Search for the cell housing the specified text and yield its (X, Y) center coordinate. 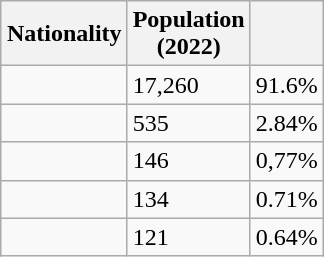
0.71% (286, 199)
Nationality (64, 34)
134 (188, 199)
0,77% (286, 161)
535 (188, 123)
146 (188, 161)
17,260 (188, 85)
Population(2022) (188, 34)
91.6% (286, 85)
2.84% (286, 123)
121 (188, 237)
0.64% (286, 237)
